Search for the cell housing the specified text and yield its [x, y] center coordinate. 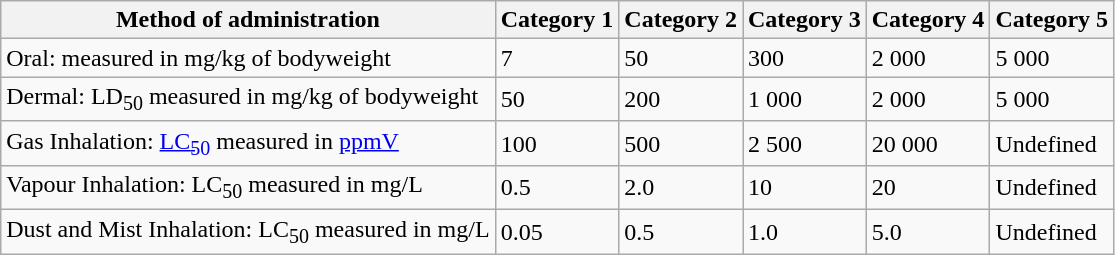
0.05 [557, 232]
20 [928, 188]
10 [804, 188]
Vapour Inhalation: LC50 measured in mg/L [248, 188]
Category 3 [804, 20]
1 000 [804, 99]
Gas Inhalation: LC50 measured in ppmV [248, 143]
Category 1 [557, 20]
5.0 [928, 232]
7 [557, 58]
2 500 [804, 143]
100 [557, 143]
Category 4 [928, 20]
Oral: measured in mg/kg of bodyweight [248, 58]
300 [804, 58]
Method of administration [248, 20]
1.0 [804, 232]
Dust and Mist Inhalation: LC50 measured in mg/L [248, 232]
Dermal: LD50 measured in mg/kg of bodyweight [248, 99]
20 000 [928, 143]
Category 2 [681, 20]
Category 5 [1052, 20]
500 [681, 143]
2.0 [681, 188]
200 [681, 99]
